Extract the (X, Y) coordinate from the center of the cell holding the provided text.  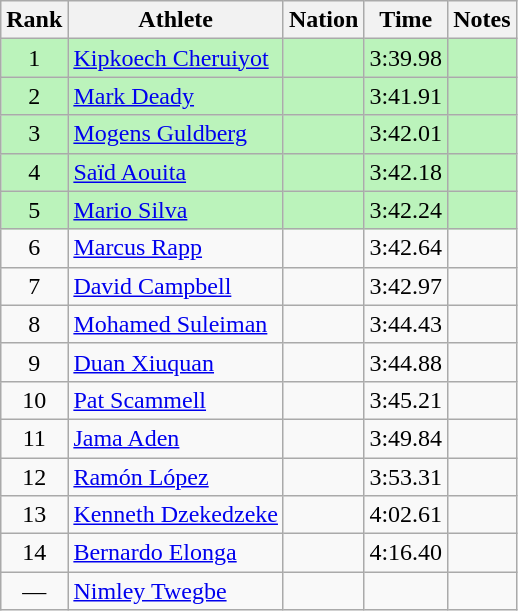
12 (34, 477)
Marcus Rapp (176, 248)
11 (34, 438)
3:39.98 (406, 58)
8 (34, 324)
5 (34, 210)
Saïd Aouita (176, 172)
3:49.84 (406, 438)
3:41.91 (406, 96)
4:02.61 (406, 515)
Pat Scammell (176, 400)
Ramón López (176, 477)
3:42.18 (406, 172)
3 (34, 134)
7 (34, 286)
3:44.88 (406, 362)
Athlete (176, 20)
Time (406, 20)
14 (34, 553)
4:16.40 (406, 553)
3:44.43 (406, 324)
Mario Silva (176, 210)
Mogens Guldberg (176, 134)
Rank (34, 20)
3:53.31 (406, 477)
3:42.97 (406, 286)
3:42.24 (406, 210)
9 (34, 362)
13 (34, 515)
3:42.64 (406, 248)
3:45.21 (406, 400)
3:42.01 (406, 134)
— (34, 591)
Bernardo Elonga (176, 553)
Kipkoech Cheruiyot (176, 58)
Nation (323, 20)
Mark Deady (176, 96)
2 (34, 96)
6 (34, 248)
Kenneth Dzekedzeke (176, 515)
David Campbell (176, 286)
Mohamed Suleiman (176, 324)
Nimley Twegbe (176, 591)
Jama Aden (176, 438)
1 (34, 58)
10 (34, 400)
Duan Xiuquan (176, 362)
Notes (482, 20)
4 (34, 172)
